Find where the given text appears and provide that cell's center as [X, Y] coordinate. 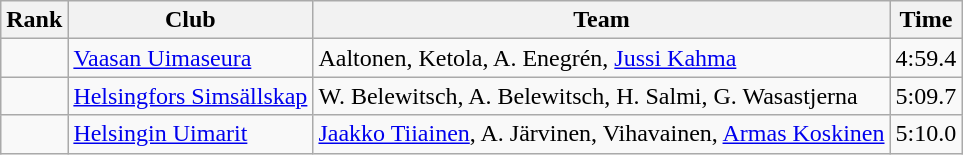
W. Belewitsch, A. Belewitsch, H. Salmi, G. Wasastjerna [602, 96]
5:10.0 [926, 134]
Club [190, 20]
4:59.4 [926, 58]
Helsingin Uimarit [190, 134]
Aaltonen, Ketola, A. Enegrén, Jussi Kahma [602, 58]
Helsingfors Simsällskap [190, 96]
Rank [34, 20]
Jaakko Tiiainen, A. Järvinen, Vihavainen, Armas Koskinen [602, 134]
5:09.7 [926, 96]
Vaasan Uimaseura [190, 58]
Time [926, 20]
Team [602, 20]
